Determine the (x, y) coordinate at the center of the cell enclosing the given text.  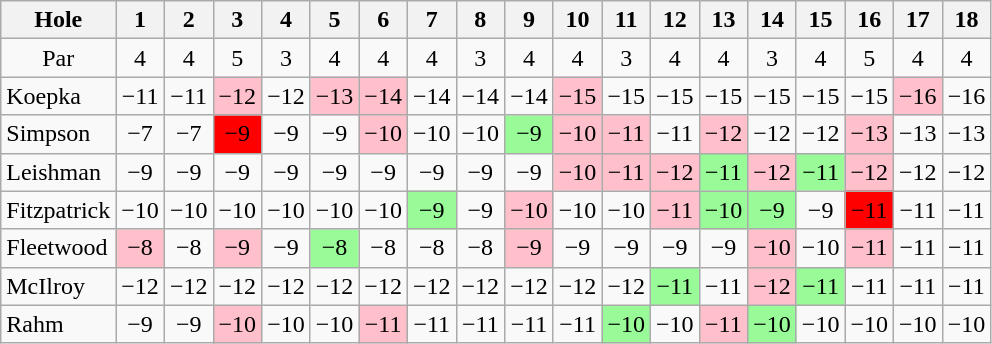
12 (674, 20)
Fleetwood (58, 248)
7 (432, 20)
Hole (58, 20)
Simpson (58, 134)
14 (772, 20)
18 (966, 20)
Koepka (58, 96)
Fitzpatrick (58, 210)
11 (626, 20)
8 (480, 20)
13 (724, 20)
Rahm (58, 324)
16 (870, 20)
2 (188, 20)
McIlroy (58, 286)
17 (918, 20)
Par (58, 58)
15 (820, 20)
9 (530, 20)
6 (384, 20)
10 (578, 20)
Leishman (58, 172)
1 (140, 20)
